Identify which cell holds the provided text, then report its [X, Y] central coordinate. 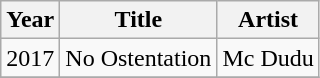
Mc Dudu [268, 58]
Year [30, 20]
No Ostentation [138, 58]
Title [138, 20]
2017 [30, 58]
Artist [268, 20]
